Return (x, y) of the center of cell containing provided text 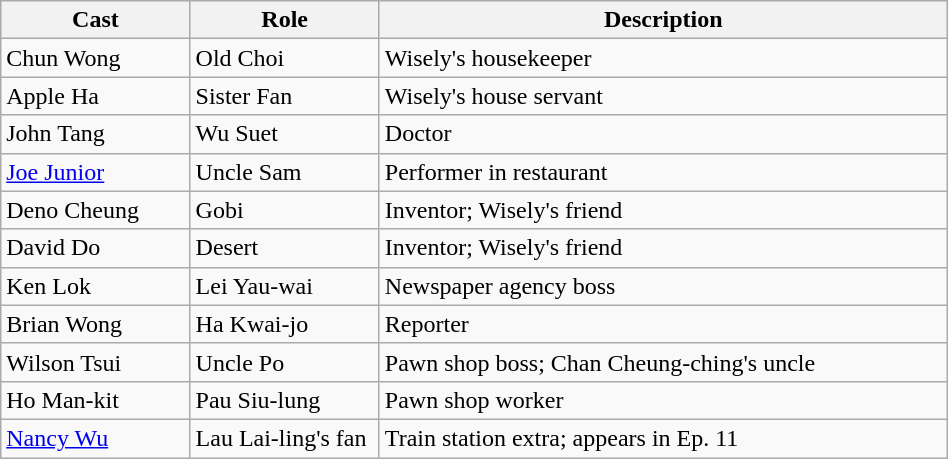
Old Choi (284, 58)
Nancy Wu (96, 438)
Joe Junior (96, 172)
Pau Siu-lung (284, 400)
Wu Suet (284, 134)
John Tang (96, 134)
Reporter (663, 324)
Ha Kwai-jo (284, 324)
Sister Fan (284, 96)
Wisely's house servant (663, 96)
Ken Lok (96, 286)
Lei Yau-wai (284, 286)
Brian Wong (96, 324)
Newspaper agency boss (663, 286)
Deno Cheung (96, 210)
Train station extra; appears in Ep. 11 (663, 438)
Desert (284, 248)
Pawn shop worker (663, 400)
Wilson Tsui (96, 362)
Lau Lai-ling's fan (284, 438)
Uncle Po (284, 362)
Pawn shop boss; Chan Cheung-ching's uncle (663, 362)
Chun Wong (96, 58)
Description (663, 20)
Gobi (284, 210)
David Do (96, 248)
Ho Man-kit (96, 400)
Role (284, 20)
Performer in restaurant (663, 172)
Uncle Sam (284, 172)
Wisely's housekeeper (663, 58)
Apple Ha (96, 96)
Cast (96, 20)
Doctor (663, 134)
